Return (X, Y) of the center of cell containing provided text 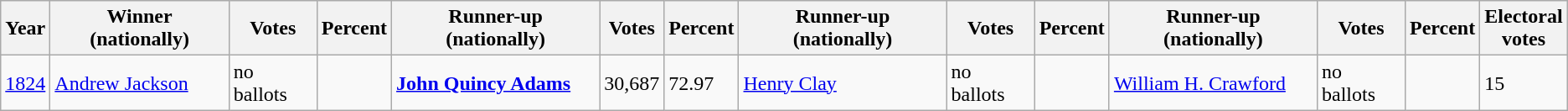
Electoralvotes (1524, 29)
30,687 (632, 82)
Year (25, 29)
Andrew Jackson (139, 82)
William H. Crawford (1213, 82)
John Quincy Adams (496, 82)
1824 (25, 82)
Winner (nationally) (139, 29)
15 (1524, 82)
72.97 (702, 82)
Henry Clay (843, 82)
